Return (X, Y) of the center of cell containing provided text 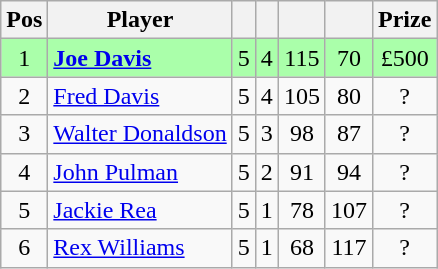
107 (348, 210)
94 (348, 172)
87 (348, 134)
115 (302, 58)
Rex Williams (140, 248)
£500 (404, 58)
98 (302, 134)
Fred Davis (140, 96)
70 (348, 58)
105 (302, 96)
Prize (404, 20)
117 (348, 248)
80 (348, 96)
Joe Davis (140, 58)
Pos (24, 20)
6 (24, 248)
Player (140, 20)
91 (302, 172)
78 (302, 210)
68 (302, 248)
Walter Donaldson (140, 134)
Jackie Rea (140, 210)
John Pulman (140, 172)
